Capture the cell that displays the provided text and extract its [X, Y] central coordinate. 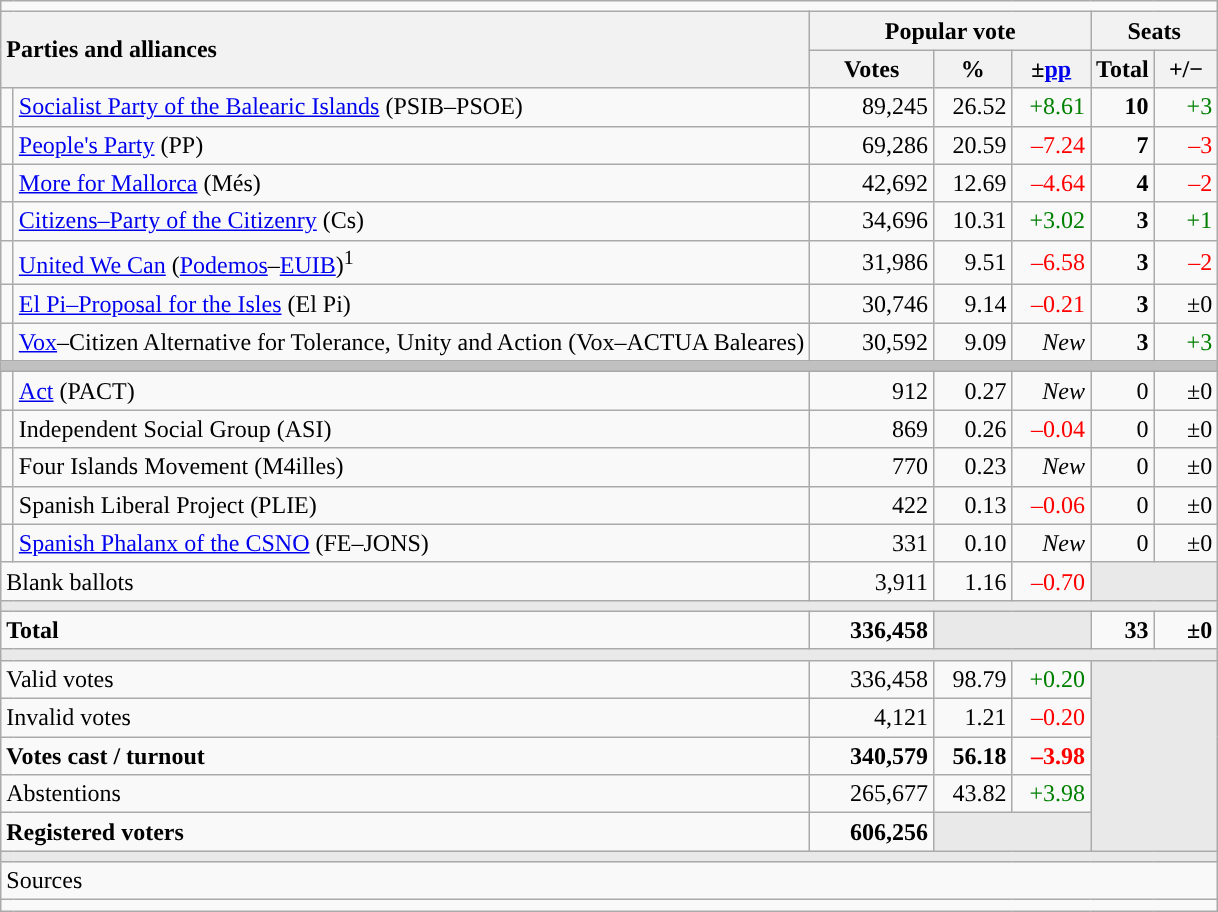
10 [1123, 107]
Votes cast / turnout [406, 756]
56.18 [972, 756]
–4.64 [1052, 183]
Invalid votes [406, 718]
34,696 [872, 221]
9.51 [972, 262]
33 [1123, 630]
Socialist Party of the Balearic Islands (PSIB–PSOE) [412, 107]
–0.70 [1052, 581]
9.14 [972, 304]
26.52 [972, 107]
12.69 [972, 183]
Blank ballots [406, 581]
–7.24 [1052, 145]
20.59 [972, 145]
+0.20 [1052, 679]
United We Can (Podemos–EUIB)1 [412, 262]
0.13 [972, 505]
10.31 [972, 221]
770 [872, 467]
98.79 [972, 679]
+8.61 [1052, 107]
4,121 [872, 718]
1.16 [972, 581]
–3.98 [1052, 756]
340,579 [872, 756]
0.10 [972, 543]
422 [872, 505]
Popular vote [950, 31]
7 [1123, 145]
+3.98 [1052, 794]
Vox–Citizen Alternative for Tolerance, Unity and Action (Vox–ACTUA Baleares) [412, 342]
30,592 [872, 342]
31,986 [872, 262]
Seats [1154, 31]
–0.20 [1052, 718]
3,911 [872, 581]
Spanish Liberal Project (PLIE) [412, 505]
0.26 [972, 429]
±pp [1052, 69]
More for Mallorca (Més) [412, 183]
Independent Social Group (ASI) [412, 429]
0.23 [972, 467]
Valid votes [406, 679]
43.82 [972, 794]
–0.06 [1052, 505]
30,746 [872, 304]
4 [1123, 183]
Act (PACT) [412, 391]
89,245 [872, 107]
0.27 [972, 391]
912 [872, 391]
+1 [1186, 221]
9.09 [972, 342]
606,256 [872, 832]
–0.21 [1052, 304]
Votes [872, 69]
Spanish Phalanx of the CSNO (FE–JONS) [412, 543]
265,677 [872, 794]
People's Party (PP) [412, 145]
42,692 [872, 183]
+/− [1186, 69]
1.21 [972, 718]
El Pi–Proposal for the Isles (El Pi) [412, 304]
% [972, 69]
69,286 [872, 145]
331 [872, 543]
Sources [610, 881]
Registered voters [406, 832]
Abstentions [406, 794]
Four Islands Movement (M4illes) [412, 467]
869 [872, 429]
+3.02 [1052, 221]
–6.58 [1052, 262]
–0.04 [1052, 429]
Parties and alliances [406, 50]
Citizens–Party of the Citizenry (Cs) [412, 221]
–3 [1186, 145]
